Find where the given text appears and provide that cell's center as (X, Y) coordinate. 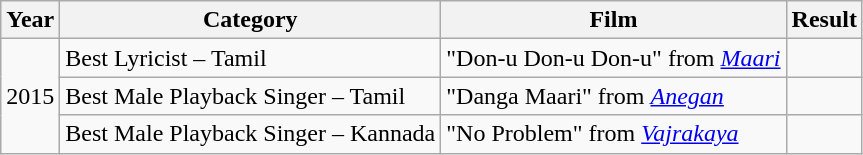
"Don-u Don-u Don-u" from Maari (614, 58)
Result (824, 20)
Best Male Playback Singer – Kannada (250, 134)
"Danga Maari" from Anegan (614, 96)
"No Problem" from Vajrakaya (614, 134)
Category (250, 20)
2015 (30, 96)
Year (30, 20)
Film (614, 20)
Best Male Playback Singer – Tamil (250, 96)
Best Lyricist – Tamil (250, 58)
